Capture the cell that displays the provided text and extract its (X, Y) central coordinate. 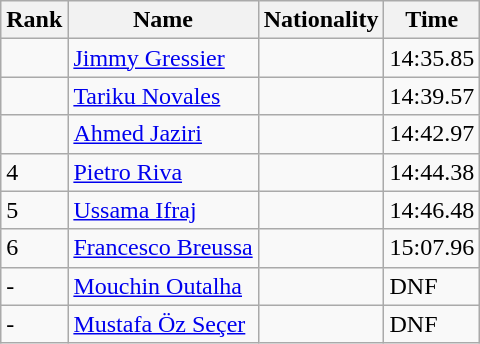
4 (34, 172)
Rank (34, 20)
Ahmed Jaziri (163, 134)
15:07.96 (432, 248)
Francesco Breussa (163, 248)
Time (432, 20)
Mouchin Outalha (163, 286)
14:46.48 (432, 210)
Mustafa Öz Seçer (163, 324)
14:35.85 (432, 58)
14:44.38 (432, 172)
Ussama Ifraj (163, 210)
Jimmy Gressier (163, 58)
Tariku Novales (163, 96)
5 (34, 210)
14:42.97 (432, 134)
14:39.57 (432, 96)
6 (34, 248)
Name (163, 20)
Pietro Riva (163, 172)
Nationality (321, 20)
